Scan for the cell matching the given text and deliver its [x, y] coordinate at center. 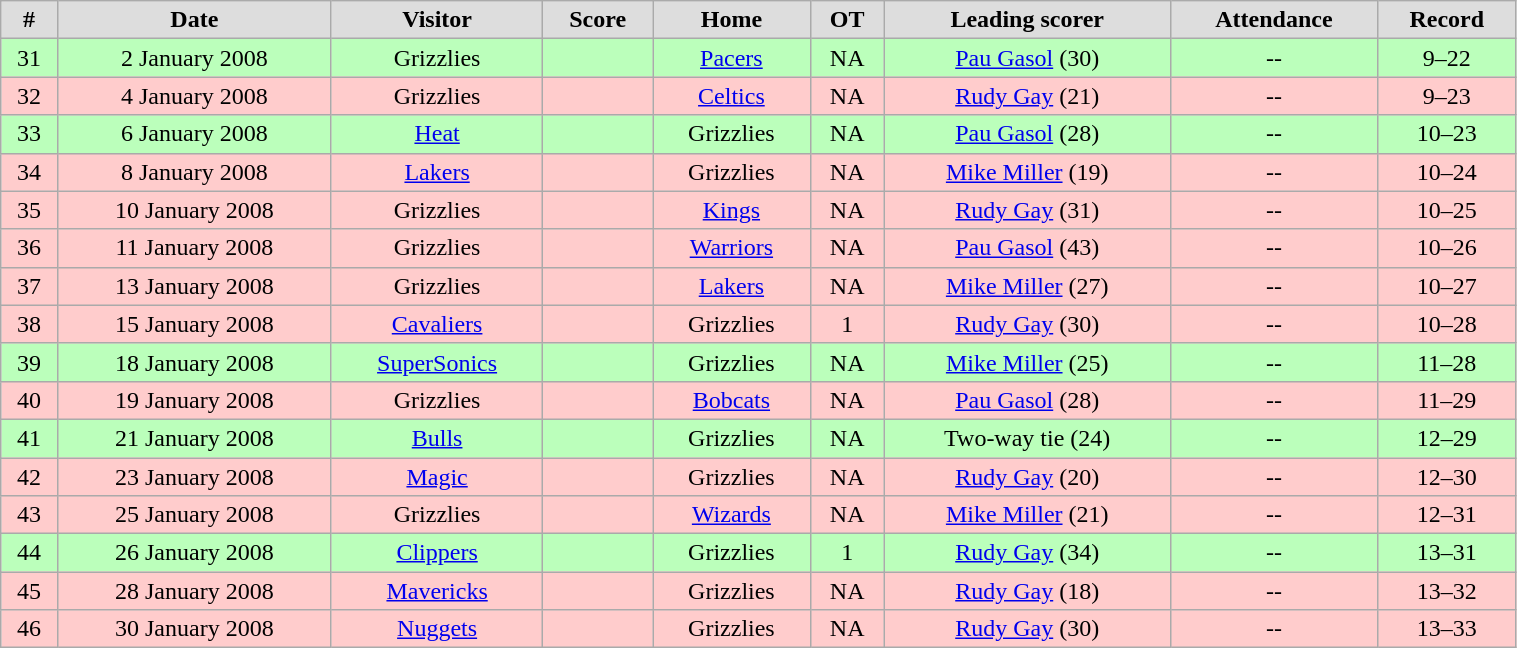
Rudy Gay (21) [1027, 96]
Mike Miller (19) [1027, 172]
Mike Miller (21) [1027, 515]
Attendance [1274, 20]
31 [30, 58]
40 [30, 400]
Bobcats [732, 400]
6 January 2008 [194, 134]
Pacers [732, 58]
33 [30, 134]
8 January 2008 [194, 172]
13–33 [1447, 629]
Wizards [732, 515]
41 [30, 438]
Mavericks [437, 591]
46 [30, 629]
Record [1447, 20]
Mike Miller (27) [1027, 286]
23 January 2008 [194, 477]
44 [30, 553]
Home [732, 20]
Nuggets [437, 629]
25 January 2008 [194, 515]
13–32 [1447, 591]
Rudy Gay (31) [1027, 210]
SuperSonics [437, 362]
10–23 [1447, 134]
Kings [732, 210]
Mike Miller (25) [1027, 362]
35 [30, 210]
38 [30, 324]
10 January 2008 [194, 210]
Rudy Gay (18) [1027, 591]
Date [194, 20]
Two-way tie (24) [1027, 438]
13 January 2008 [194, 286]
Clippers [437, 553]
10–28 [1447, 324]
10–26 [1447, 248]
30 January 2008 [194, 629]
10–25 [1447, 210]
Rudy Gay (34) [1027, 553]
12–29 [1447, 438]
# [30, 20]
Magic [437, 477]
32 [30, 96]
4 January 2008 [194, 96]
Bulls [437, 438]
18 January 2008 [194, 362]
15 January 2008 [194, 324]
Score [598, 20]
26 January 2008 [194, 553]
OT [847, 20]
2 January 2008 [194, 58]
Leading scorer [1027, 20]
Pau Gasol (30) [1027, 58]
11–29 [1447, 400]
39 [30, 362]
21 January 2008 [194, 438]
43 [30, 515]
Rudy Gay (20) [1027, 477]
10–24 [1447, 172]
Celtics [732, 96]
Visitor [437, 20]
13–31 [1447, 553]
36 [30, 248]
Cavaliers [437, 324]
9–23 [1447, 96]
28 January 2008 [194, 591]
45 [30, 591]
34 [30, 172]
Pau Gasol (43) [1027, 248]
19 January 2008 [194, 400]
12–31 [1447, 515]
11 January 2008 [194, 248]
10–27 [1447, 286]
Heat [437, 134]
42 [30, 477]
Warriors [732, 248]
37 [30, 286]
11–28 [1447, 362]
9–22 [1447, 58]
12–30 [1447, 477]
